Find where the given text appears and provide that cell's center as (x, y) coordinate. 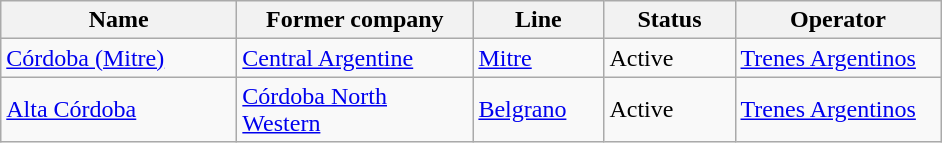
Line (538, 20)
Córdoba (Mitre) (119, 58)
Operator (838, 20)
Former company (355, 20)
Córdoba North Western (355, 110)
Central Argentine (355, 58)
Alta Córdoba (119, 110)
Name (119, 20)
Mitre (538, 58)
Belgrano (538, 110)
Status (670, 20)
